From the cell containing the given text, extract its center point as (x, y) coordinate. 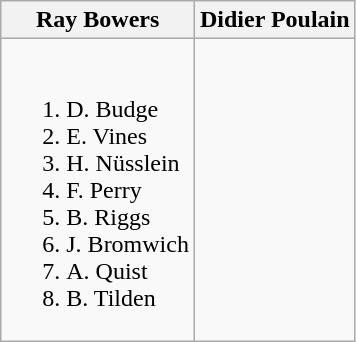
Didier Poulain (274, 20)
D. Budge E. Vines H. Nüsslein F. Perry B. Riggs J. Bromwich A. Quist B. Tilden (98, 190)
Ray Bowers (98, 20)
